Find where the given text appears and provide that cell's center as [X, Y] coordinate. 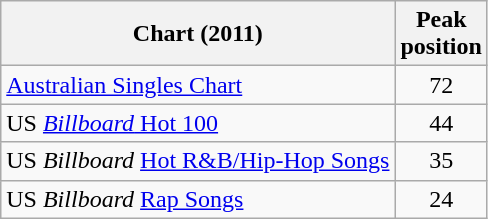
35 [441, 161]
44 [441, 123]
US Billboard Hot R&B/Hip-Hop Songs [198, 161]
Peakposition [441, 34]
US Billboard Rap Songs [198, 199]
24 [441, 199]
72 [441, 85]
Australian Singles Chart [198, 85]
US Billboard Hot 100 [198, 123]
Chart (2011) [198, 34]
